Return (x, y) of the center of cell containing provided text 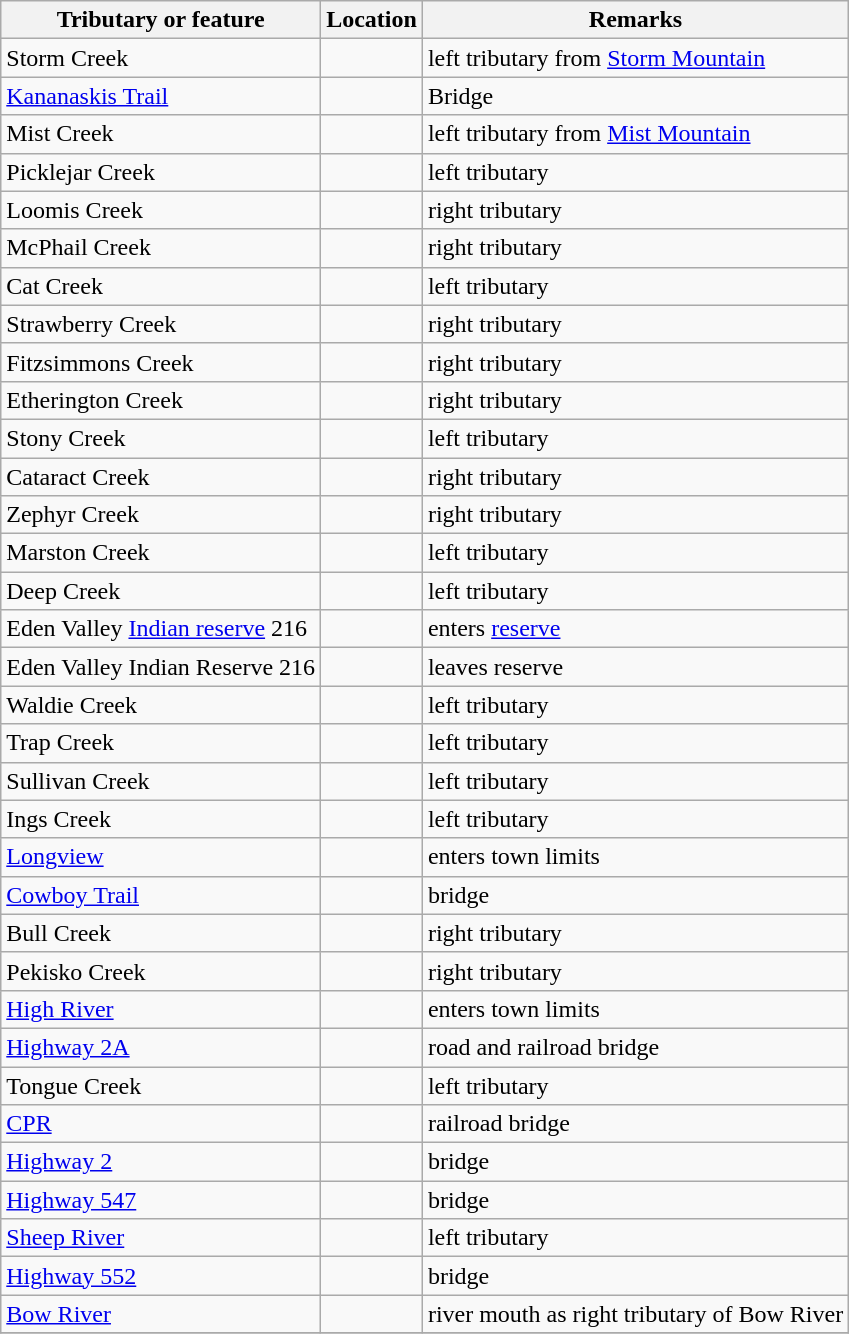
Tributary or feature (161, 20)
Location (372, 20)
Stony Creek (161, 438)
Highway 547 (161, 1200)
Eden Valley Indian reserve 216 (161, 629)
Zephyr Creek (161, 515)
Marston Creek (161, 553)
Pekisko Creek (161, 971)
enters reserve (635, 629)
Mist Creek (161, 134)
Tongue Creek (161, 1085)
Cataract Creek (161, 477)
Fitzsimmons Creek (161, 362)
Eden Valley Indian Reserve 216 (161, 667)
Trap Creek (161, 743)
Cowboy Trail (161, 895)
Etherington Creek (161, 400)
road and railroad bridge (635, 1047)
Bridge (635, 96)
Bow River (161, 1314)
Ings Creek (161, 819)
Highway 552 (161, 1276)
leaves reserve (635, 667)
Cat Creek (161, 286)
Waldie Creek (161, 705)
Highway 2A (161, 1047)
left tributary from Storm Mountain (635, 58)
Loomis Creek (161, 210)
Bull Creek (161, 933)
CPR (161, 1124)
river mouth as right tributary of Bow River (635, 1314)
Picklejar Creek (161, 172)
railroad bridge (635, 1124)
Remarks (635, 20)
High River (161, 1009)
left tributary from Mist Mountain (635, 134)
McPhail Creek (161, 248)
Sullivan Creek (161, 781)
Kananaskis Trail (161, 96)
Highway 2 (161, 1162)
Strawberry Creek (161, 324)
Deep Creek (161, 591)
Sheep River (161, 1238)
Storm Creek (161, 58)
Longview (161, 857)
